From the cell containing the given text, extract its center point as [X, Y] coordinate. 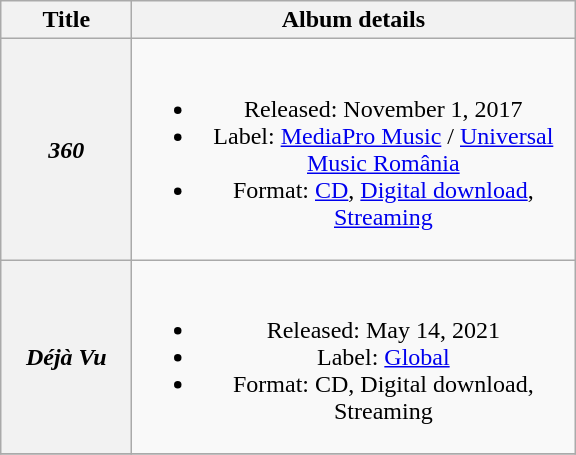
Album details [354, 20]
360 [66, 150]
Released: May 14, 2021Label: GlobalFormat: CD, Digital download, Streaming [354, 357]
Title [66, 20]
Déjà Vu [66, 357]
Released: November 1, 2017Label: MediaPro Music / Universal Music RomâniaFormat: CD, Digital download, Streaming [354, 150]
